Determine the (X, Y) coordinate at the center of the cell enclosing the given text.  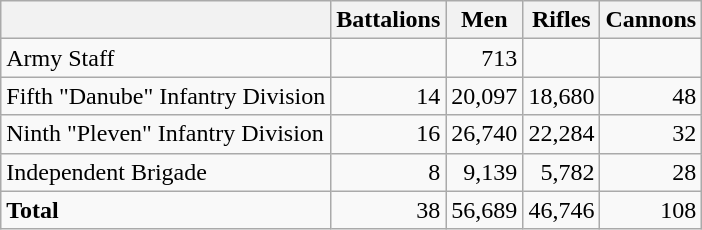
32 (651, 134)
38 (388, 210)
Ninth "Pleven" Infantry Division (166, 134)
Battalions (388, 20)
Total (166, 210)
28 (651, 172)
Army Staff (166, 58)
48 (651, 96)
56,689 (484, 210)
22,284 (562, 134)
8 (388, 172)
14 (388, 96)
26,740 (484, 134)
9,139 (484, 172)
Independеnt Brigade (166, 172)
20,097 (484, 96)
713 (484, 58)
Men (484, 20)
46,746 (562, 210)
16 (388, 134)
108 (651, 210)
Cannons (651, 20)
Rifles (562, 20)
Fifth "Danube" Infantry Division (166, 96)
18,680 (562, 96)
5,782 (562, 172)
